From the cell containing the given text, extract its center point as [x, y] coordinate. 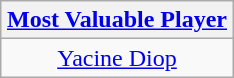
Yacine Diop [116, 58]
Most Valuable Player [116, 20]
